Detect which cell encompasses the target text, then output its [X, Y] center coordinate. 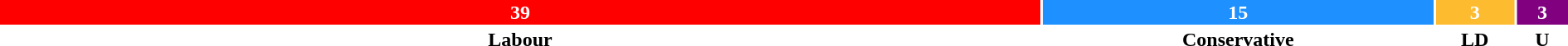
15 [1238, 12]
39 [520, 12]
